Capture the cell that displays the provided text and extract its (x, y) central coordinate. 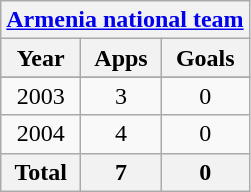
Goals (205, 58)
2003 (41, 96)
Armenia national team (125, 20)
Year (41, 58)
Apps (122, 58)
7 (122, 172)
Total (41, 172)
3 (122, 96)
4 (122, 134)
2004 (41, 134)
